Identify which cell holds the provided text, then report its [x, y] central coordinate. 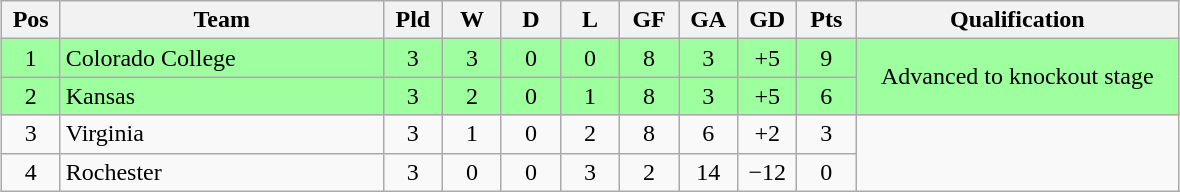
Pld [412, 20]
Qualification [1018, 20]
GD [768, 20]
GA [708, 20]
−12 [768, 172]
Team [222, 20]
W [472, 20]
9 [826, 58]
4 [30, 172]
GF [650, 20]
Pos [30, 20]
Advanced to knockout stage [1018, 77]
D [530, 20]
14 [708, 172]
Colorado College [222, 58]
L [590, 20]
Pts [826, 20]
Virginia [222, 134]
Rochester [222, 172]
+2 [768, 134]
Kansas [222, 96]
